For the text-containing cell, return its midpoint in (X, Y) coordinate format. 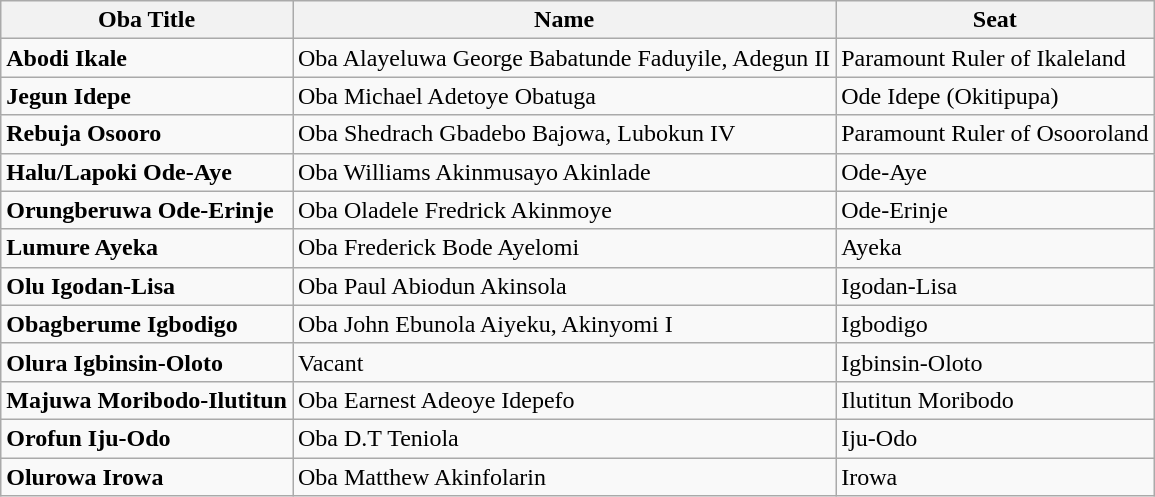
Ode-Aye (995, 172)
Oba Title (147, 20)
Igbinsin-Oloto (995, 362)
Olu Igodan-Lisa (147, 286)
Oba Shedrach Gbadebo Bajowa, Lubokun IV (564, 134)
Ayeka (995, 248)
Oba Oladele Fredrick Akinmoye (564, 210)
Oba Frederick Bode Ayelomi (564, 248)
Ode Idepe (Okitipupa) (995, 96)
Lumure Ayeka (147, 248)
Rebuja Osooro (147, 134)
Oba Matthew Akinfolarin (564, 477)
Paramount Ruler of Osooroland (995, 134)
Jegun Idepe (147, 96)
Halu/Lapoki Ode-Aye (147, 172)
Oba Williams Akinmusayo Akinlade (564, 172)
Oba Earnest Adeoye Idepefo (564, 400)
Seat (995, 20)
Orungberuwa Ode-Erinje (147, 210)
Obagberume Igbodigo (147, 324)
Ode-Erinje (995, 210)
Oba Michael Adetoye Obatuga (564, 96)
Oba John Ebunola Aiyeku, Akinyomi I (564, 324)
Olurowa Irowa (147, 477)
Name (564, 20)
Olura Igbinsin-Oloto (147, 362)
Majuwa Moribodo-Ilutitun (147, 400)
Oba Paul Abiodun Akinsola (564, 286)
Oba D.T Teniola (564, 438)
Iju-Odo (995, 438)
Ilutitun Moribodo (995, 400)
Paramount Ruler of Ikaleland (995, 58)
Orofun Iju-Odo (147, 438)
Irowa (995, 477)
Oba Alayeluwa George Babatunde Faduyile, Adegun II (564, 58)
Igodan-Lisa (995, 286)
Vacant (564, 362)
Igbodigo (995, 324)
Abodi Ikale (147, 58)
